From the cell containing the given text, extract its center point as [x, y] coordinate. 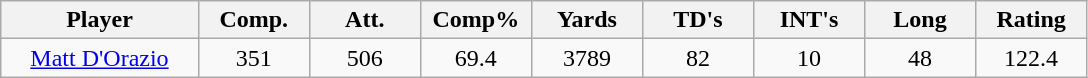
TD's [698, 20]
Comp. [254, 20]
122.4 [1032, 58]
INT's [808, 20]
Att. [364, 20]
10 [808, 58]
3789 [586, 58]
48 [920, 58]
82 [698, 58]
Comp% [476, 20]
Matt D'Orazio [100, 58]
Yards [586, 20]
351 [254, 58]
506 [364, 58]
Long [920, 20]
69.4 [476, 58]
Rating [1032, 20]
Player [100, 20]
